Output the [x, y] coordinate of the center of the cell containing the given text.  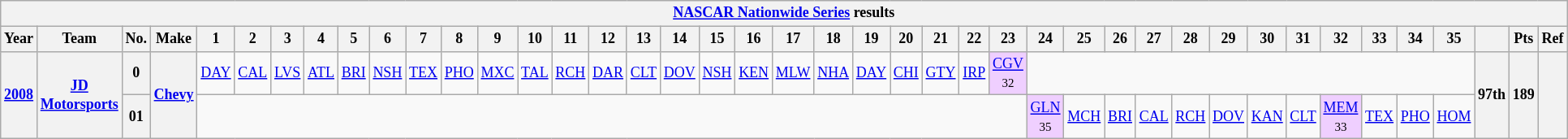
01 [136, 117]
NHA [834, 73]
JD Motorsports [80, 94]
2008 [19, 94]
31 [1303, 39]
26 [1120, 39]
7 [424, 39]
19 [871, 39]
15 [717, 39]
34 [1415, 39]
10 [535, 39]
23 [1008, 39]
CHI [906, 73]
29 [1229, 39]
11 [571, 39]
No. [136, 39]
22 [974, 39]
IRP [974, 73]
14 [679, 39]
13 [643, 39]
KAN [1267, 117]
GTY [941, 73]
MLW [792, 73]
9 [498, 39]
2 [253, 39]
30 [1267, 39]
CGV32 [1008, 73]
MEM33 [1341, 117]
0 [136, 73]
HOM [1454, 117]
17 [792, 39]
3 [287, 39]
KEN [754, 73]
12 [609, 39]
Year [19, 39]
24 [1045, 39]
25 [1084, 39]
6 [388, 39]
Chevy [174, 94]
NASCAR Nationwide Series results [784, 13]
DAR [609, 73]
4 [321, 39]
35 [1454, 39]
18 [834, 39]
TAL [535, 73]
189 [1523, 94]
97th [1492, 94]
GLN35 [1045, 117]
21 [941, 39]
8 [459, 39]
Make [174, 39]
28 [1191, 39]
16 [754, 39]
MXC [498, 73]
5 [354, 39]
Pts [1523, 39]
33 [1380, 39]
Team [80, 39]
1 [216, 39]
27 [1154, 39]
LVS [287, 73]
MCH [1084, 117]
ATL [321, 73]
32 [1341, 39]
Ref [1553, 39]
20 [906, 39]
